Return (X, Y) of the center of cell containing provided text 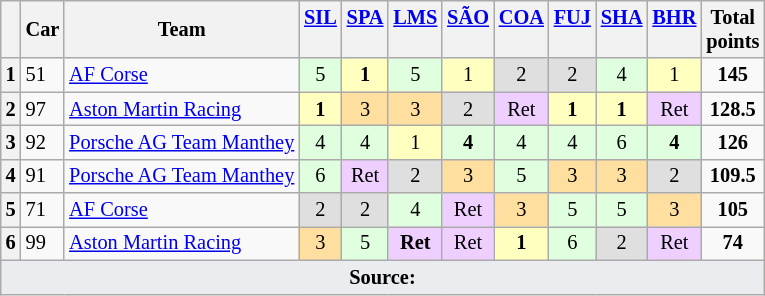
Team (182, 29)
Source: (382, 277)
99 (43, 243)
Totalpoints (732, 29)
FUJ (572, 29)
145 (732, 75)
91 (43, 176)
105 (732, 210)
126 (732, 142)
109.5 (732, 176)
SIL (320, 29)
SPA (366, 29)
128.5 (732, 109)
97 (43, 109)
Car (43, 29)
COA (522, 29)
SÃO (468, 29)
51 (43, 75)
92 (43, 142)
71 (43, 210)
SHA (622, 29)
74 (732, 243)
BHR (674, 29)
LMS (415, 29)
